Capture the cell that displays the provided text and extract its [X, Y] central coordinate. 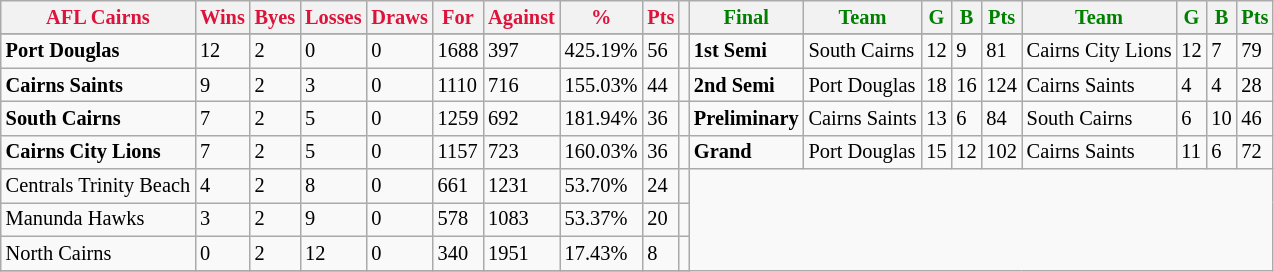
1110 [458, 85]
1083 [522, 219]
Grand [746, 152]
Against [522, 17]
44 [660, 85]
661 [458, 186]
Draws [399, 17]
72 [1254, 152]
425.19% [602, 51]
79 [1254, 51]
340 [458, 253]
24 [660, 186]
160.03% [602, 152]
For [458, 17]
Wins [222, 17]
Preliminary [746, 118]
1259 [458, 118]
84 [1001, 118]
1951 [522, 253]
723 [522, 152]
15 [936, 152]
56 [660, 51]
Manunda Hawks [98, 219]
13 [936, 118]
16 [966, 85]
181.94% [602, 118]
716 [522, 85]
18 [936, 85]
20 [660, 219]
1st Semi [746, 51]
11 [1191, 152]
1688 [458, 51]
North Cairns [98, 253]
2nd Semi [746, 85]
1231 [522, 186]
Centrals Trinity Beach [98, 186]
578 [458, 219]
Byes [275, 17]
AFL Cairns [98, 17]
17.43% [602, 253]
1157 [458, 152]
53.37% [602, 219]
155.03% [602, 85]
692 [522, 118]
Final [746, 17]
% [602, 17]
10 [1221, 118]
Losses [333, 17]
124 [1001, 85]
53.70% [602, 186]
46 [1254, 118]
397 [522, 51]
102 [1001, 152]
81 [1001, 51]
28 [1254, 85]
